Pinpoint the cell where the given text exists, returning its (x, y) midpoint coordinate. 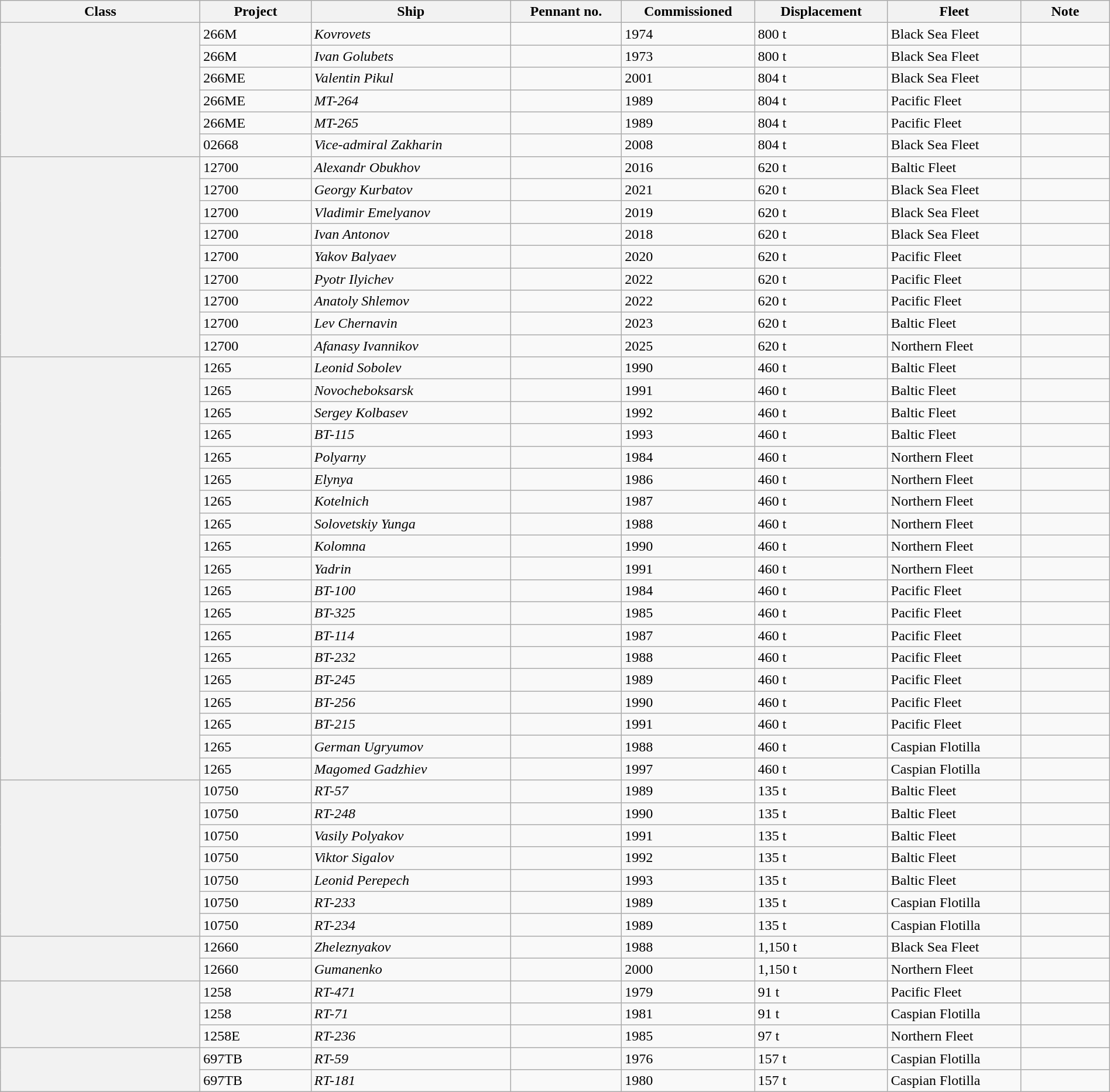
Polyarny (411, 457)
Commissioned (688, 12)
1979 (688, 992)
1973 (688, 56)
2023 (688, 324)
1258E (255, 1036)
Alexandr Obukhov (411, 167)
Leonid Sobolev (411, 368)
2000 (688, 969)
Valentin Pikul (411, 78)
RT-471 (411, 992)
BT-325 (411, 613)
Vice-admiral Zakharin (411, 145)
MT-265 (411, 123)
Project (255, 12)
RT-236 (411, 1036)
BT-100 (411, 590)
BT-245 (411, 680)
Lev Chernavin (411, 324)
1997 (688, 769)
BT-114 (411, 635)
2021 (688, 190)
Kolomna (411, 546)
Leonid Perepech (411, 880)
2025 (688, 346)
Fleet (954, 12)
Yakov Balyaev (411, 256)
2018 (688, 234)
RT-233 (411, 902)
Anatoly Shlemov (411, 301)
1981 (688, 1014)
Zheleznyakov (411, 947)
Afanasy Ivannikov (411, 346)
1986 (688, 479)
2001 (688, 78)
Yadrin (411, 568)
German Ugryumov (411, 747)
1974 (688, 34)
RT-181 (411, 1081)
Note (1066, 12)
Ship (411, 12)
Vladimir Emelyanov (411, 212)
Pyotr Ilyichev (411, 279)
Kovrovets (411, 34)
BT-215 (411, 724)
Novocheboksarsk (411, 390)
Class (101, 12)
RT-234 (411, 925)
Ivan Antonov (411, 234)
Ivan Golubets (411, 56)
Displacement (821, 12)
Gumanenko (411, 969)
RT-57 (411, 791)
RT-248 (411, 813)
2019 (688, 212)
Georgy Kurbatov (411, 190)
2020 (688, 256)
MT-264 (411, 101)
Vasily Polyakov (411, 836)
BT-115 (411, 435)
02668 (255, 145)
RT-59 (411, 1059)
Solovetskiy Yunga (411, 524)
BT-256 (411, 702)
Kotelnich (411, 502)
97 t (821, 1036)
1976 (688, 1059)
Sergey Kolbasev (411, 413)
RT-71 (411, 1014)
Elynya (411, 479)
Pennant no. (566, 12)
2008 (688, 145)
Magomed Gadzhiev (411, 769)
BT-232 (411, 658)
Viktor Sigalov (411, 858)
2016 (688, 167)
1980 (688, 1081)
